Find where the given text appears and provide that cell's center as [x, y] coordinate. 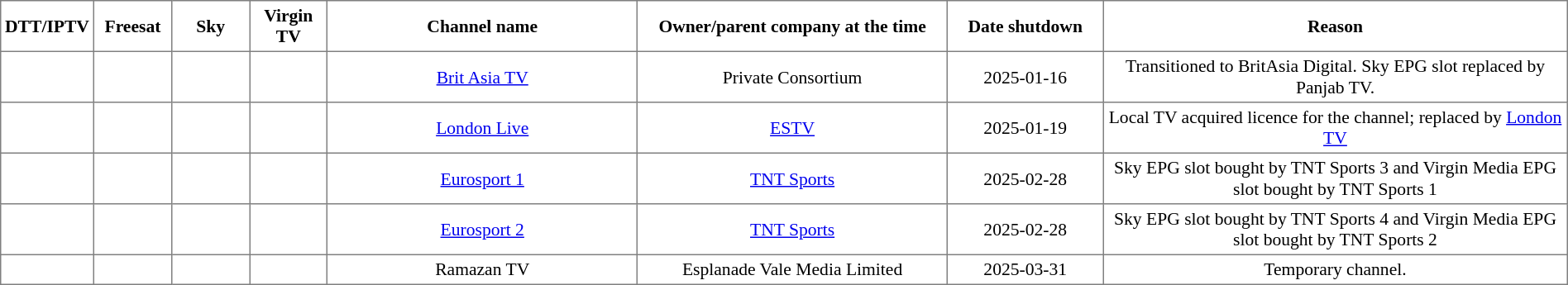
Local TV acquired licence for the channel; replaced by London TV [1336, 128]
Sky EPG slot bought by TNT Sports 4 and Virgin Media EPG slot bought by TNT Sports 2 [1336, 230]
Freesat [132, 26]
Brit Asia TV [483, 77]
2025-03-31 [1025, 269]
DTT/IPTV [47, 26]
Private Consortium [792, 77]
Ramazan TV [483, 269]
Channel name [483, 26]
Sky [211, 26]
Date shutdown [1025, 26]
ESTV [792, 128]
Owner/parent company at the time [792, 26]
2025-01-19 [1025, 128]
Esplanade Vale Media Limited [792, 269]
Reason [1336, 26]
Eurosport 1 [483, 178]
Sky EPG slot bought by TNT Sports 3 and Virgin Media EPG slot bought by TNT Sports 1 [1336, 178]
Transitioned to BritAsia Digital. Sky EPG slot replaced by Panjab TV. [1336, 77]
Virgin TV [289, 26]
Eurosport 2 [483, 230]
London Live [483, 128]
Temporary channel. [1336, 269]
2025-01-16 [1025, 77]
